Detect which cell encompasses the target text, then output its (X, Y) center coordinate. 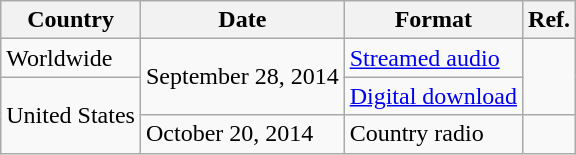
Ref. (550, 20)
United States (71, 115)
Country (71, 20)
Date (242, 20)
September 28, 2014 (242, 77)
Country radio (433, 134)
Streamed audio (433, 58)
October 20, 2014 (242, 134)
Worldwide (71, 58)
Format (433, 20)
Digital download (433, 96)
